Pinpoint the cell where the given text exists, returning its (x, y) midpoint coordinate. 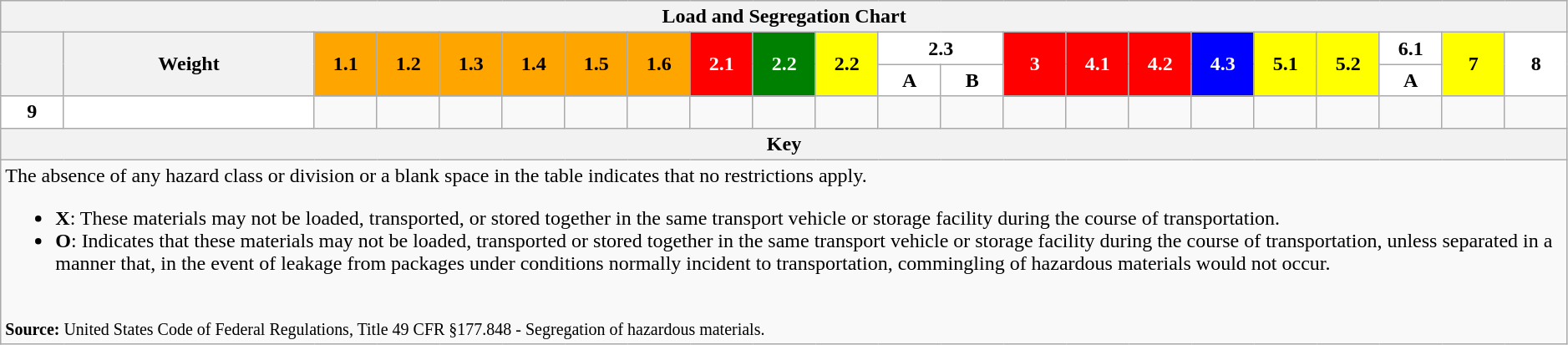
4.3 (1223, 64)
2.1 (722, 64)
5.1 (1285, 64)
9 (32, 112)
Load and Segregation Chart (784, 17)
3 (1034, 64)
1.1 (346, 64)
5.2 (1348, 64)
4.2 (1160, 64)
1.2 (408, 64)
8 (1535, 64)
Weight (189, 64)
Key (784, 144)
1.6 (658, 64)
1.5 (596, 64)
B (972, 80)
1.3 (471, 64)
7 (1474, 64)
1.4 (533, 64)
6.1 (1410, 48)
4.1 (1098, 64)
2.3 (941, 48)
